Identify which cell holds the provided text, then report its (X, Y) central coordinate. 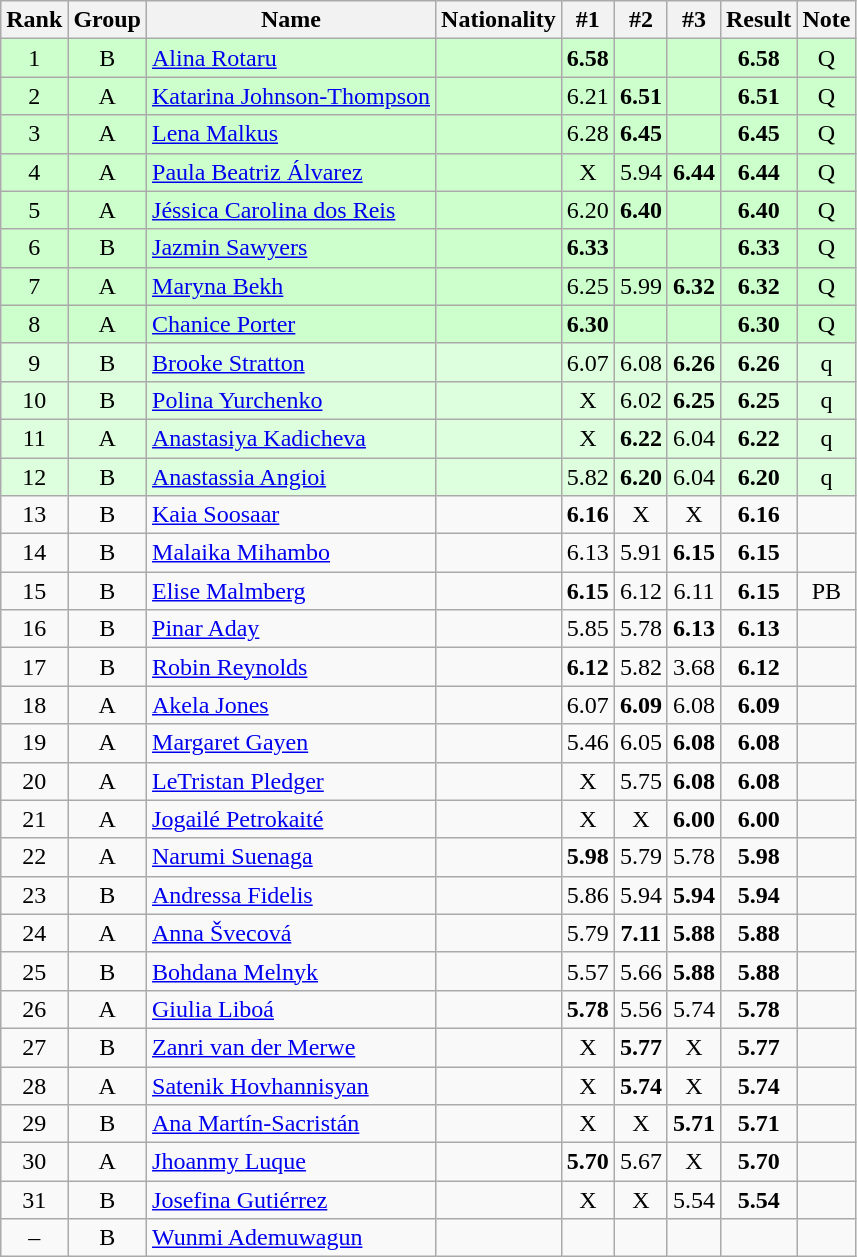
5.75 (640, 781)
5.66 (640, 971)
Brooke Stratton (292, 362)
Jhoanmy Luque (292, 1162)
– (34, 1238)
Chanice Porter (292, 324)
7.11 (640, 933)
12 (34, 477)
5.85 (588, 629)
21 (34, 819)
25 (34, 971)
Anastasiya Kadicheva (292, 438)
6.11 (694, 591)
Margaret Gayen (292, 743)
30 (34, 1162)
Alina Rotaru (292, 58)
6.28 (588, 134)
#1 (588, 20)
Robin Reynolds (292, 667)
Note (826, 20)
Akela Jones (292, 705)
27 (34, 1047)
15 (34, 591)
22 (34, 857)
6.21 (588, 96)
3 (34, 134)
26 (34, 1009)
5.46 (588, 743)
Jéssica Carolina dos Reis (292, 210)
Malaika Mihambo (292, 553)
Narumi Suenaga (292, 857)
Wunmi Ademuwagun (292, 1238)
Jogailé Petrokaité (292, 819)
Katarina Johnson-Thompson (292, 96)
23 (34, 895)
PB (826, 591)
5.99 (640, 286)
1 (34, 58)
Result (758, 20)
Rank (34, 20)
Nationality (499, 20)
5.67 (640, 1162)
6 (34, 248)
4 (34, 172)
Josefina Gutiérrez (292, 1200)
Anna Švecová (292, 933)
Elise Malmberg (292, 591)
28 (34, 1085)
20 (34, 781)
Giulia Liboá (292, 1009)
Maryna Bekh (292, 286)
5.91 (640, 553)
2 (34, 96)
Paula Beatriz Álvarez (292, 172)
Ana Martín-Sacristán (292, 1124)
14 (34, 553)
13 (34, 515)
Lena Malkus (292, 134)
Satenik Hovhannisyan (292, 1085)
16 (34, 629)
3.68 (694, 667)
#3 (694, 20)
10 (34, 400)
Jazmin Sawyers (292, 248)
Andressa Fidelis (292, 895)
Group (108, 20)
7 (34, 286)
Kaia Soosaar (292, 515)
5.56 (640, 1009)
5.57 (588, 971)
17 (34, 667)
19 (34, 743)
Anastassia Angioi (292, 477)
29 (34, 1124)
18 (34, 705)
#2 (640, 20)
Name (292, 20)
9 (34, 362)
Bohdana Melnyk (292, 971)
6.02 (640, 400)
5 (34, 210)
24 (34, 933)
6.05 (640, 743)
8 (34, 324)
11 (34, 438)
LeTristan Pledger (292, 781)
5.86 (588, 895)
Pinar Aday (292, 629)
Zanri van der Merwe (292, 1047)
31 (34, 1200)
Polina Yurchenko (292, 400)
